Detect which cell encompasses the target text, then output its (x, y) center coordinate. 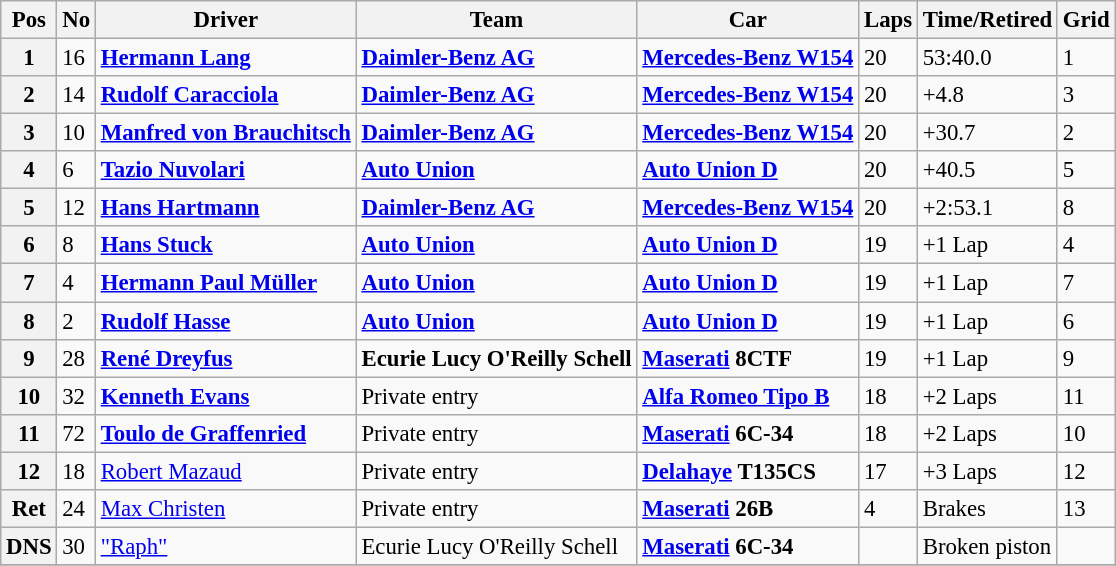
17 (888, 471)
Manfred von Brauchitsch (226, 133)
+40.5 (987, 170)
Rudolf Hasse (226, 321)
53:40.0 (987, 58)
Pos (29, 20)
Car (748, 20)
Hans Stuck (226, 245)
14 (76, 95)
24 (76, 509)
28 (76, 358)
Driver (226, 20)
René Dreyfus (226, 358)
Hermann Paul Müller (226, 283)
Ret (29, 509)
16 (76, 58)
Toulo de Graffenried (226, 433)
+4.8 (987, 95)
Maserati 26B (748, 509)
Hermann Lang (226, 58)
Rudolf Caracciola (226, 95)
No (76, 20)
Delahaye T135CS (748, 471)
Alfa Romeo Tipo B (748, 396)
Hans Hartmann (226, 208)
Maserati 8CTF (748, 358)
Tazio Nuvolari (226, 170)
+3 Laps (987, 471)
30 (76, 546)
13 (1086, 509)
Broken piston (987, 546)
32 (76, 396)
DNS (29, 546)
Team (496, 20)
Max Christen (226, 509)
Time/Retired (987, 20)
"Raph" (226, 546)
+2:53.1 (987, 208)
72 (76, 433)
Laps (888, 20)
Grid (1086, 20)
Brakes (987, 509)
+30.7 (987, 133)
Kenneth Evans (226, 396)
Robert Mazaud (226, 471)
